Identify which cell holds the provided text, then report its (X, Y) central coordinate. 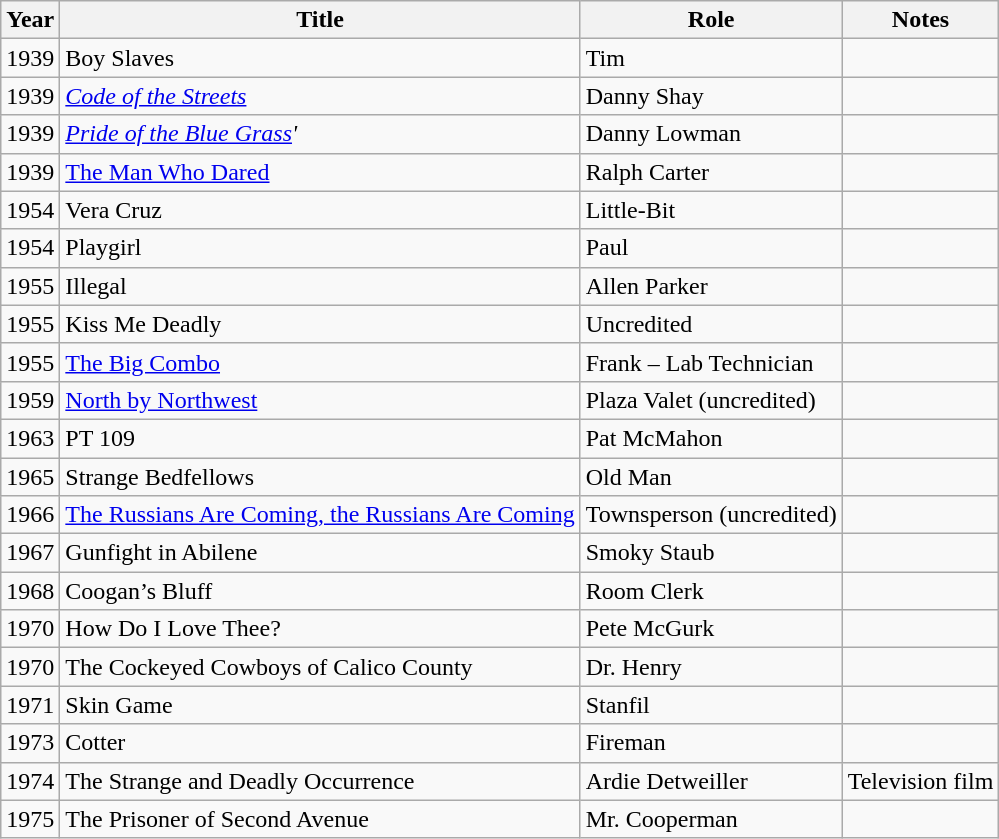
1968 (30, 591)
Fireman (711, 743)
Cotter (320, 743)
Townsperson (uncredited) (711, 515)
Boy Slaves (320, 58)
Skin Game (320, 705)
Plaza Valet (uncredited) (711, 400)
Illegal (320, 286)
1967 (30, 553)
Kiss Me Deadly (320, 324)
Title (320, 20)
Frank – Lab Technician (711, 362)
Gunfight in Abilene (320, 553)
The Prisoner of Second Avenue (320, 819)
1966 (30, 515)
Television film (920, 781)
Dr. Henry (711, 667)
Stanfil (711, 705)
Little-Bit (711, 210)
Ardie Detweiller (711, 781)
Room Clerk (711, 591)
North by Northwest (320, 400)
1973 (30, 743)
1971 (30, 705)
How Do I Love Thee? (320, 629)
Old Man (711, 477)
Playgirl (320, 248)
Role (711, 20)
The Strange and Deadly Occurrence (320, 781)
Pat McMahon (711, 438)
Danny Lowman (711, 134)
The Cockeyed Cowboys of Calico County (320, 667)
Strange Bedfellows (320, 477)
1974 (30, 781)
1975 (30, 819)
Ralph Carter (711, 172)
Year (30, 20)
Smoky Staub (711, 553)
The Man Who Dared (320, 172)
Tim (711, 58)
Coogan’s Bluff (320, 591)
Pete McGurk (711, 629)
The Big Combo (320, 362)
Mr. Cooperman (711, 819)
Code of the Streets (320, 96)
Paul (711, 248)
Pride of the Blue Grass' (320, 134)
1965 (30, 477)
Vera Cruz (320, 210)
The Russians Are Coming, the Russians Are Coming (320, 515)
1963 (30, 438)
Danny Shay (711, 96)
1959 (30, 400)
Allen Parker (711, 286)
PT 109 (320, 438)
Uncredited (711, 324)
Notes (920, 20)
